Return [X, Y] of the center of cell containing provided text 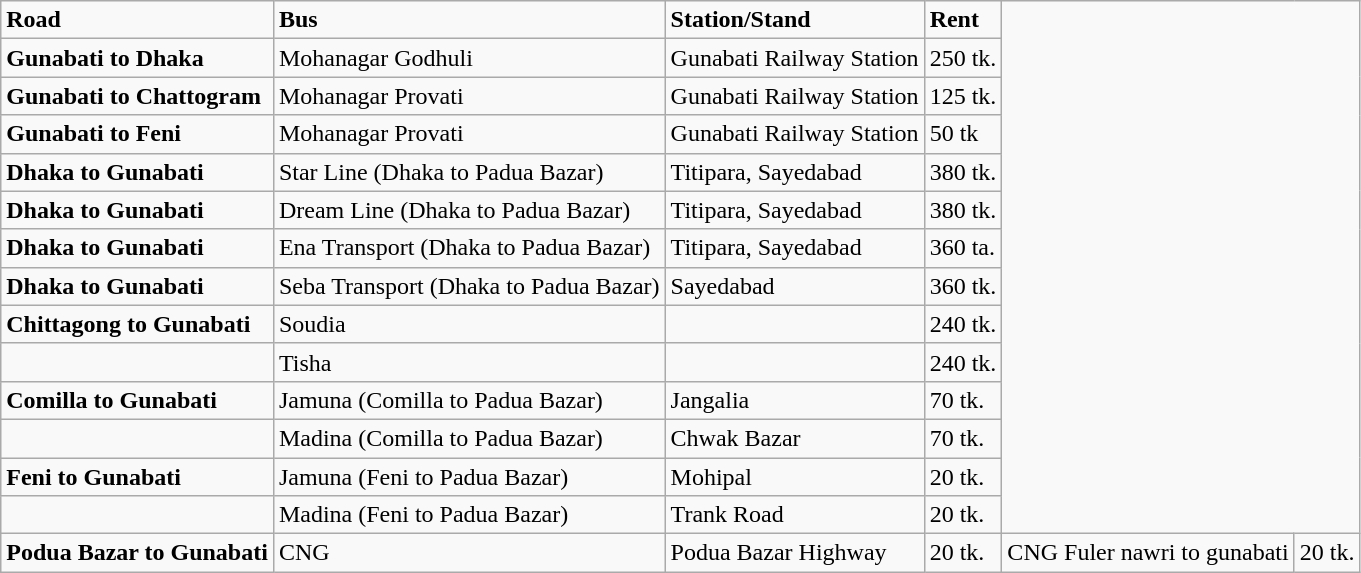
125 tk. [963, 96]
Gunabati to Chattogram [138, 96]
Star Line (Dhaka to Padua Bazar) [469, 172]
Madina (Comilla to Padua Bazar) [469, 438]
50 tk [963, 134]
Bus [469, 20]
Ena Transport (Dhaka to Padua Bazar) [469, 248]
360 ta. [963, 248]
Podua Bazar to Gunabati [138, 553]
Mohanagar Godhuli [469, 58]
Road [138, 20]
250 tk. [963, 58]
Madina (Feni to Padua Bazar) [469, 515]
Dream Line (Dhaka to Padua Bazar) [469, 210]
CNG Fuler nawri to gunabati [1148, 553]
Chwak Bazar [794, 438]
Gunabati to Feni [138, 134]
Sayedabad [794, 286]
Jamuna (Feni to Padua Bazar) [469, 477]
Soudia [469, 324]
Jamuna (Comilla to Padua Bazar) [469, 400]
Trank Road [794, 515]
360 tk. [963, 286]
Comilla to Gunabati [138, 400]
Rent [963, 20]
Mohipal [794, 477]
Gunabati to Dhaka [138, 58]
Feni to Gunabati [138, 477]
Seba Transport (Dhaka to Padua Bazar) [469, 286]
Chittagong to Gunabati [138, 324]
Podua Bazar Highway [794, 553]
Station/Stand [794, 20]
Tisha [469, 362]
Jangalia [794, 400]
CNG [469, 553]
